Search for the cell housing the specified text and yield its (x, y) center coordinate. 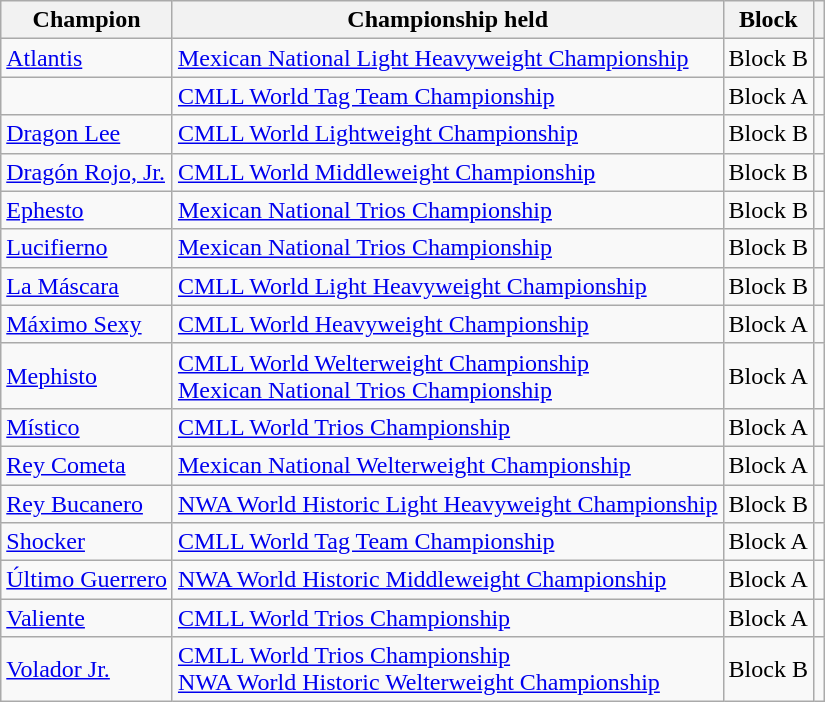
CMLL World Welterweight ChampionshipMexican National Trios Championship (448, 376)
Místico (87, 427)
CMLL World Lightweight Championship (448, 134)
Máximo Sexy (87, 324)
Rey Cometa (87, 465)
Ephesto (87, 210)
Volador Jr. (87, 670)
Valiente (87, 618)
Dragon Lee (87, 134)
CMLL World Light Heavyweight Championship (448, 286)
Shocker (87, 542)
CMLL World Heavyweight Championship (448, 324)
Mexican National Light Heavyweight Championship (448, 58)
Block (768, 20)
NWA World Historic Middleweight Championship (448, 580)
Último Guerrero (87, 580)
La Máscara (87, 286)
Mephisto (87, 376)
CMLL World Middleweight Championship (448, 172)
Mexican National Welterweight Championship (448, 465)
CMLL World Trios ChampionshipNWA World Historic Welterweight Championship (448, 670)
Champion (87, 20)
Lucifierno (87, 248)
Atlantis (87, 58)
NWA World Historic Light Heavyweight Championship (448, 503)
Championship held (448, 20)
Dragón Rojo, Jr. (87, 172)
Rey Bucanero (87, 503)
